Identify which cell holds the provided text, then report its (x, y) central coordinate. 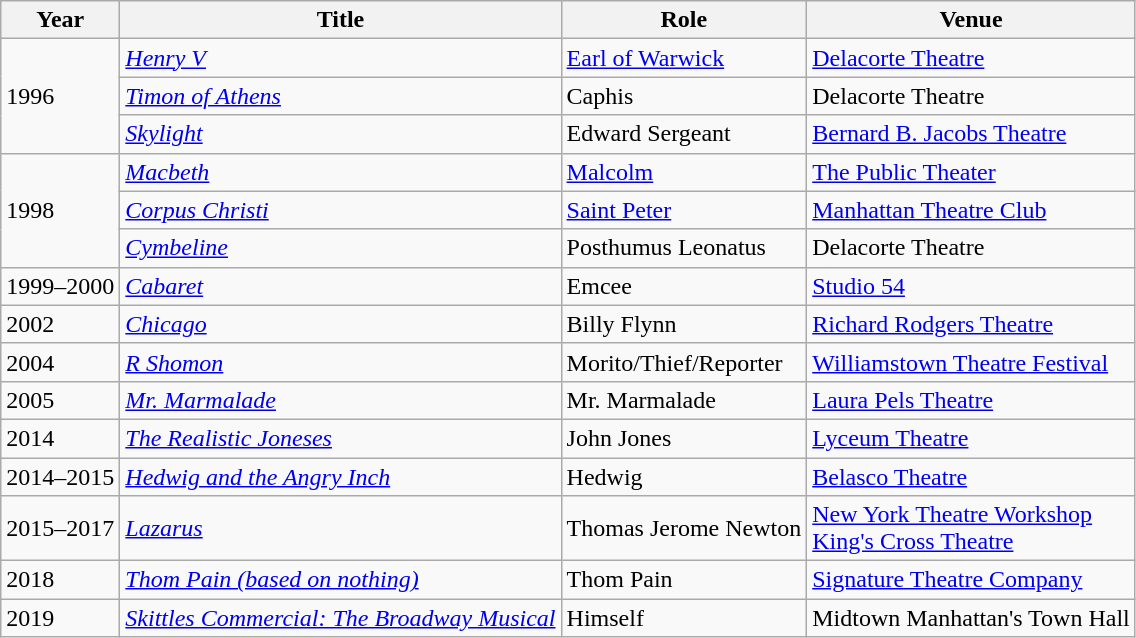
Corpus Christi (340, 210)
2004 (60, 362)
The Realistic Joneses (340, 438)
1998 (60, 210)
2014 (60, 438)
Laura Pels Theatre (972, 400)
2015–2017 (60, 528)
Chicago (340, 324)
Macbeth (340, 172)
Skylight (340, 134)
Himself (684, 618)
Caphis (684, 96)
Thomas Jerome Newton (684, 528)
Henry V (340, 58)
Title (340, 20)
Morito/Thief/Reporter (684, 362)
John Jones (684, 438)
Williamstown Theatre Festival (972, 362)
Hedwig and the Angry Inch (340, 477)
Bernard B. Jacobs Theatre (972, 134)
2005 (60, 400)
2018 (60, 580)
Saint Peter (684, 210)
New York Theatre WorkshopKing's Cross Theatre (972, 528)
2019 (60, 618)
Thom Pain (based on nothing) (340, 580)
Hedwig (684, 477)
Signature Theatre Company (972, 580)
Posthumus Leonatus (684, 248)
Lyceum Theatre (972, 438)
Cymbeline (340, 248)
R Shomon (340, 362)
Edward Sergeant (684, 134)
Billy Flynn (684, 324)
Manhattan Theatre Club (972, 210)
1999–2000 (60, 286)
Timon of Athens (340, 96)
Emcee (684, 286)
Midtown Manhattan's Town Hall (972, 618)
The Public Theater (972, 172)
1996 (60, 96)
Cabaret (340, 286)
2014–2015 (60, 477)
Skittles Commercial: The Broadway Musical (340, 618)
Malcolm (684, 172)
Role (684, 20)
Richard Rodgers Theatre (972, 324)
Belasco Theatre (972, 477)
Lazarus (340, 528)
Venue (972, 20)
Thom Pain (684, 580)
2002 (60, 324)
Year (60, 20)
Studio 54 (972, 286)
Earl of Warwick (684, 58)
